Pinpoint the cell where the given text exists, returning its [x, y] midpoint coordinate. 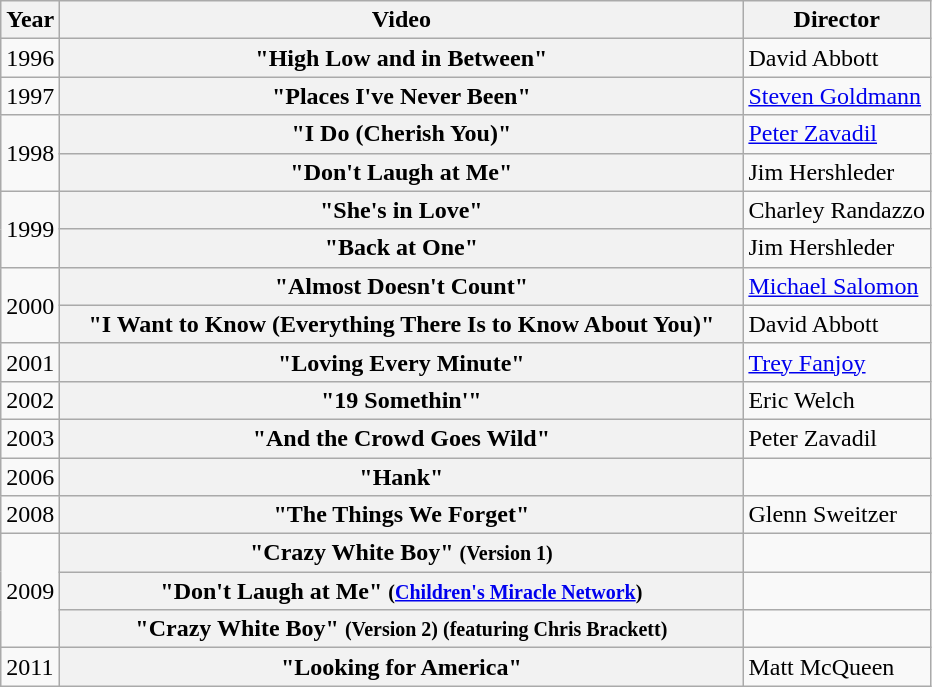
2000 [30, 305]
1996 [30, 58]
Eric Welch [837, 400]
1999 [30, 229]
"19 Somethin'" [402, 400]
2008 [30, 515]
Matt McQueen [837, 667]
Director [837, 20]
1998 [30, 153]
"High Low and in Between" [402, 58]
Charley Randazzo [837, 210]
Glenn Sweitzer [837, 515]
"Crazy White Boy" (Version 1) [402, 553]
"Don't Laugh at Me" [402, 172]
2003 [30, 438]
"And the Crowd Goes Wild" [402, 438]
"Loving Every Minute" [402, 362]
Michael Salomon [837, 286]
Steven Goldmann [837, 96]
1997 [30, 96]
2002 [30, 400]
"I Want to Know (Everything There Is to Know About You)" [402, 324]
"Almost Doesn't Count" [402, 286]
"The Things We Forget" [402, 515]
"Don't Laugh at Me" (Children's Miracle Network) [402, 591]
"She's in Love" [402, 210]
2001 [30, 362]
2011 [30, 667]
Trey Fanjoy [837, 362]
"Crazy White Boy" (Version 2) (featuring Chris Brackett) [402, 629]
"Looking for America" [402, 667]
"Places I've Never Been" [402, 96]
"I Do (Cherish You)" [402, 134]
2009 [30, 591]
Video [402, 20]
Year [30, 20]
2006 [30, 477]
"Back at One" [402, 248]
"Hank" [402, 477]
